Detect which cell encompasses the target text, then output its (X, Y) center coordinate. 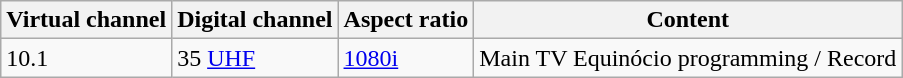
Digital channel (255, 20)
Virtual channel (86, 20)
10.1 (86, 58)
Main TV Equinócio programming / Record (688, 58)
Aspect ratio (406, 20)
35 UHF (255, 58)
Content (688, 20)
1080i (406, 58)
